From the cell containing the given text, extract its center point as [x, y] coordinate. 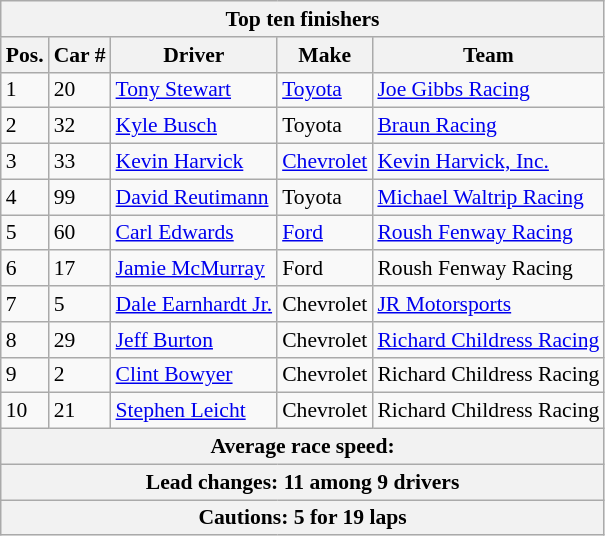
Top ten finishers [303, 19]
8 [25, 340]
10 [25, 411]
Joe Gibbs Racing [488, 90]
JR Motorsports [488, 304]
Pos. [25, 55]
33 [80, 162]
Kyle Busch [194, 126]
6 [25, 269]
Kevin Harvick, Inc. [488, 162]
Jeff Burton [194, 340]
Dale Earnhardt Jr. [194, 304]
20 [80, 90]
Make [324, 55]
Driver [194, 55]
Jamie McMurray [194, 269]
Average race speed: [303, 447]
Carl Edwards [194, 233]
Team [488, 55]
1 [25, 90]
Braun Racing [488, 126]
29 [80, 340]
17 [80, 269]
9 [25, 375]
3 [25, 162]
David Reutimann [194, 197]
Stephen Leicht [194, 411]
99 [80, 197]
32 [80, 126]
Car # [80, 55]
Lead changes: 11 among 9 drivers [303, 482]
Cautions: 5 for 19 laps [303, 518]
Kevin Harvick [194, 162]
Clint Bowyer [194, 375]
21 [80, 411]
7 [25, 304]
60 [80, 233]
4 [25, 197]
Michael Waltrip Racing [488, 197]
Tony Stewart [194, 90]
